Return [x, y] of the center of cell containing provided text 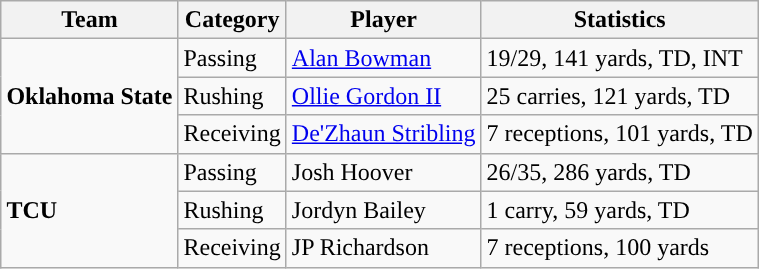
Josh Hoover [384, 172]
19/29, 141 yards, TD, INT [620, 58]
7 receptions, 100 yards [620, 248]
Statistics [620, 20]
Oklahoma State [90, 96]
TCU [90, 210]
26/35, 286 yards, TD [620, 172]
1 carry, 59 yards, TD [620, 210]
Jordyn Bailey [384, 210]
Player [384, 20]
Alan Bowman [384, 58]
Team [90, 20]
JP Richardson [384, 248]
7 receptions, 101 yards, TD [620, 134]
25 carries, 121 yards, TD [620, 96]
Ollie Gordon II [384, 96]
De'Zhaun Stribling [384, 134]
Category [232, 20]
